Search for the cell housing the specified text and yield its (X, Y) center coordinate. 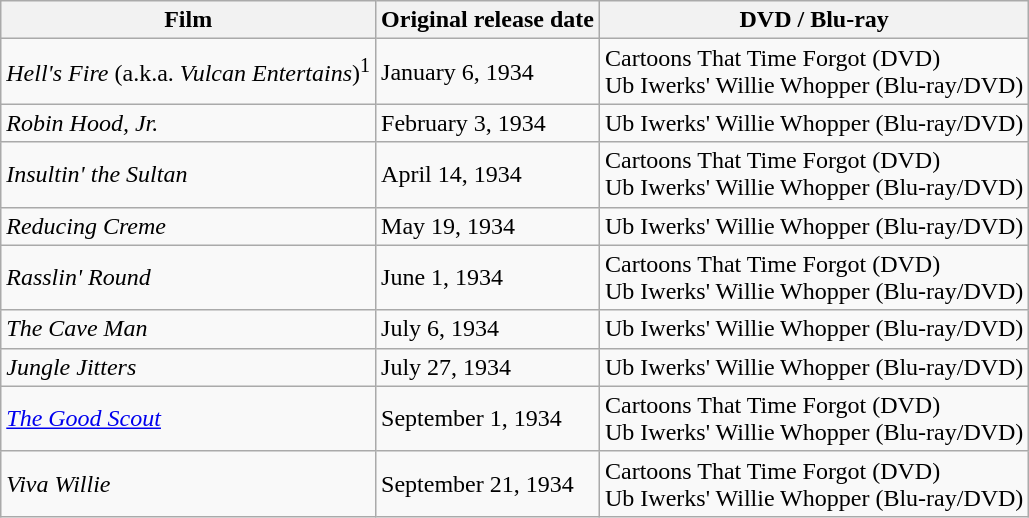
Reducing Creme (188, 226)
September 21, 1934 (488, 484)
Insultin' the Sultan (188, 174)
February 3, 1934 (488, 123)
Film (188, 20)
January 6, 1934 (488, 72)
July 6, 1934 (488, 329)
DVD / Blu-ray (814, 20)
Hell's Fire (a.k.a. Vulcan Entertains)1 (188, 72)
The Good Scout (188, 418)
September 1, 1934 (488, 418)
Robin Hood, Jr. (188, 123)
Viva Willie (188, 484)
June 1, 1934 (488, 278)
July 27, 1934 (488, 367)
The Cave Man (188, 329)
Jungle Jitters (188, 367)
Original release date (488, 20)
April 14, 1934 (488, 174)
May 19, 1934 (488, 226)
Rasslin' Round (188, 278)
